Determine the [x, y] coordinate at the center of the cell enclosing the given text.  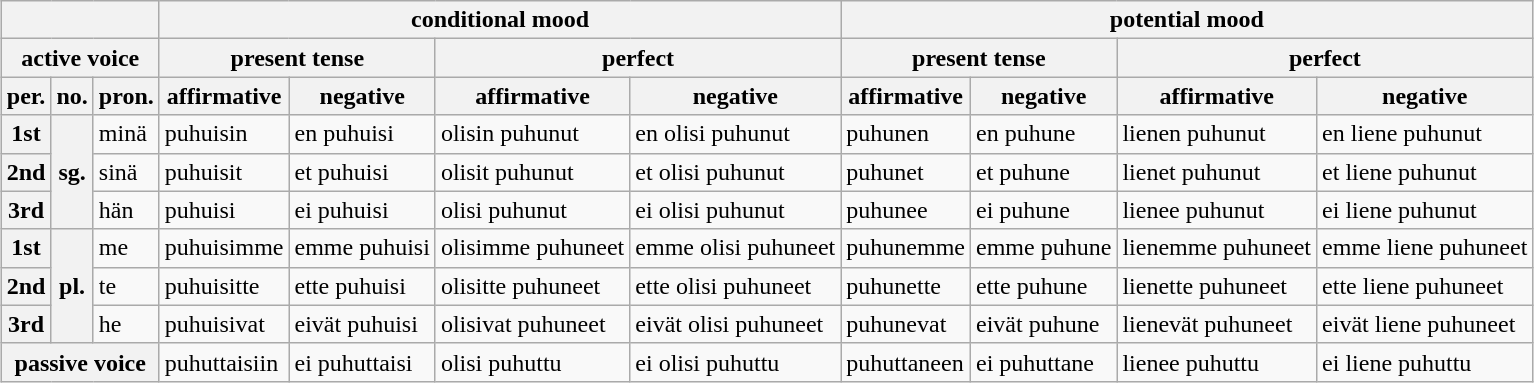
puhunevat [906, 324]
minä [126, 134]
et puhuisi [362, 172]
ei puhune [1044, 210]
pron. [126, 96]
en liene puhunut [1425, 134]
ei olisi puhuttu [736, 362]
lienemme puhuneet [1217, 248]
te [126, 286]
ei liene puhunut [1425, 210]
eivät liene puhuneet [1425, 324]
emme liene puhuneet [1425, 248]
puhuisi [224, 210]
no. [72, 96]
hän [126, 210]
puhuisimme [224, 248]
ette puhuisi [362, 286]
ette puhune [1044, 286]
puhunette [906, 286]
en puhuisi [362, 134]
en puhune [1044, 134]
puhuisivat [224, 324]
puhunee [906, 210]
lienen puhunut [1217, 134]
puhuisitte [224, 286]
emme puhune [1044, 248]
potential mood [1187, 20]
ette liene puhuneet [1425, 286]
olisi puhuttu [532, 362]
lienet puhunut [1217, 172]
et olisi puhunut [736, 172]
active voice [80, 58]
ei olisi puhunut [736, 210]
emme puhuisi [362, 248]
lienee puhunut [1217, 210]
lienette puhuneet [1217, 286]
sg. [72, 172]
eivät puhune [1044, 324]
sinä [126, 172]
olisin puhunut [532, 134]
puhuttaisiin [224, 362]
ei liene puhuttu [1425, 362]
he [126, 324]
puhunen [906, 134]
pl. [72, 286]
olisit puhunut [532, 172]
puhuttaneen [906, 362]
per. [26, 96]
olisimme puhuneet [532, 248]
olisivat puhuneet [532, 324]
et puhune [1044, 172]
et liene puhunut [1425, 172]
puhuisit [224, 172]
passive voice [80, 362]
en olisi puhunut [736, 134]
ette olisi puhuneet [736, 286]
puhunemme [906, 248]
olisitte puhuneet [532, 286]
eivät olisi puhuneet [736, 324]
me [126, 248]
ei puhuttane [1044, 362]
lienee puhuttu [1217, 362]
ei puhuttaisi [362, 362]
emme olisi puhuneet [736, 248]
lienevät puhuneet [1217, 324]
ei puhuisi [362, 210]
conditional mood [500, 20]
puhunet [906, 172]
olisi puhunut [532, 210]
puhuisin [224, 134]
eivät puhuisi [362, 324]
